Find where the given text appears and provide that cell's center as (x, y) coordinate. 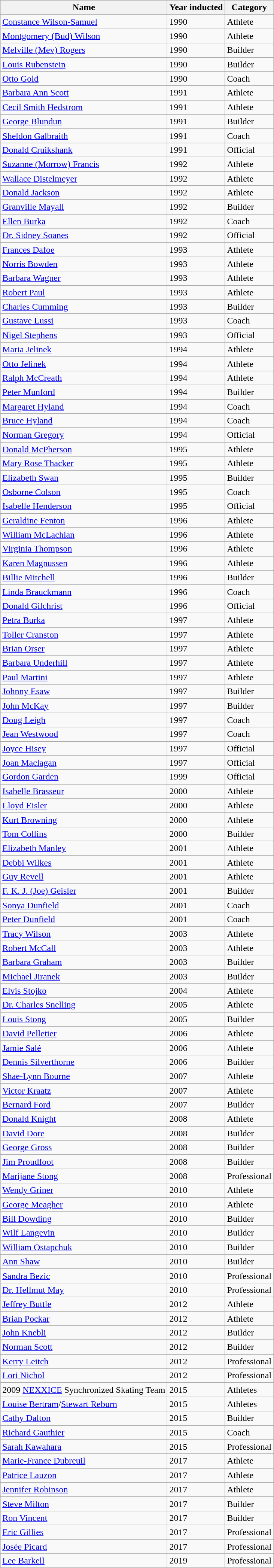
Charles Cumming (84, 307)
Suzanne (Morrow) Francis (84, 164)
2009 NEXXICE Synchronized Skating Team (84, 1390)
Brian Pockar (84, 1318)
John Knebli (84, 1333)
Bruce Hyland (84, 421)
Jean Westwood (84, 734)
Jim Proudfoot (84, 1162)
George Meagher (84, 1204)
Barbara Underhill (84, 663)
1999 (196, 777)
Category (249, 7)
Elizabeth Swan (84, 478)
Brian Orser (84, 649)
David Dore (84, 1133)
Jamie Salé (84, 1048)
Geraldine Fenton (84, 520)
Dr. Sidney Soanes (84, 235)
Montgomery (Bud) Wilson (84, 36)
Norris Bowden (84, 264)
Donald Knight (84, 1119)
Louis Stong (84, 1019)
George Blundun (84, 121)
David Pelletier (84, 1033)
Cathy Dalton (84, 1418)
Margaret Hyland (84, 406)
Petra Burka (84, 620)
Linda Brauckmann (84, 592)
Year inducted (196, 7)
Elizabeth Manley (84, 848)
Name (84, 7)
Billie Mitchell (84, 577)
William Ostapchuk (84, 1247)
Barbara Graham (84, 962)
2019 (196, 1561)
Shae-Lynn Bourne (84, 1076)
Barbara Ann Scott (84, 93)
Louise Bertram/Stewart Reburn (84, 1404)
Nigel Stephens (84, 335)
Donald Jackson (84, 193)
Robert McCall (84, 948)
Wilf Langevin (84, 1233)
Cecil Smith Hedstrom (84, 107)
Maria Jelinek (84, 349)
Ann Shaw (84, 1261)
Tom Collins (84, 834)
John McKay (84, 706)
Johnny Esaw (84, 692)
Joan Maclagan (84, 763)
Debbi Wilkes (84, 862)
Bill Dowding (84, 1219)
Karen Magnussen (84, 563)
Elvis Stojko (84, 991)
Robert Paul (84, 292)
Dr. Charles Snelling (84, 1005)
Lori Nichol (84, 1376)
Dr. Hellmut May (84, 1290)
Gordon Garden (84, 777)
Joyce Hisey (84, 748)
Barbara Wagner (84, 278)
Tracy Wilson (84, 934)
Marijane Stong (84, 1176)
Virginia Thompson (84, 549)
Ron Vincent (84, 1518)
Gustave Lussi (84, 321)
Kurt Browning (84, 820)
Lloyd Eisler (84, 805)
Ralph McCreath (84, 378)
Sonya Dunfield (84, 905)
Michael Jiranek (84, 976)
Osborne Colson (84, 492)
Constance Wilson-Samuel (84, 22)
Doug Leigh (84, 720)
Norman Gregory (84, 435)
Toller Cranston (84, 635)
2004 (196, 991)
Marie-France Dubreuil (84, 1461)
Frances Dafoe (84, 250)
Wallace Distelmeyer (84, 179)
Steve Milton (84, 1504)
F. K. J. (Joe) Geisler (84, 891)
Sandra Bezic (84, 1276)
Otto Jelinek (84, 364)
Mary Rose Thacker (84, 464)
Bernard Ford (84, 1105)
Louis Rubenstein (84, 64)
Victor Kraatz (84, 1091)
Otto Gold (84, 79)
Isabelle Brasseur (84, 791)
Granville Mayall (84, 207)
Sheldon Galbraith (84, 136)
Jennifer Robinson (84, 1489)
Kerry Leitch (84, 1361)
Lee Barkell (84, 1561)
William McLachlan (84, 535)
Donald McPherson (84, 449)
Guy Revell (84, 877)
Richard Gauthier (84, 1432)
Ellen Burka (84, 221)
George Gross (84, 1148)
Sarah Kawahara (84, 1447)
Dennis Silverthorne (84, 1062)
Peter Dunfield (84, 920)
Wendy Griner (84, 1190)
Josée Picard (84, 1547)
Melville (Mev) Rogers (84, 50)
Jeffrey Buttle (84, 1304)
Donald Gilchrist (84, 606)
Donald Cruikshank (84, 150)
Eric Gillies (84, 1532)
Norman Scott (84, 1347)
Peter Munford (84, 392)
Isabelle Henderson (84, 506)
Paul Martini (84, 677)
Patrice Lauzon (84, 1475)
